Return (X, Y) of the center of cell containing provided text 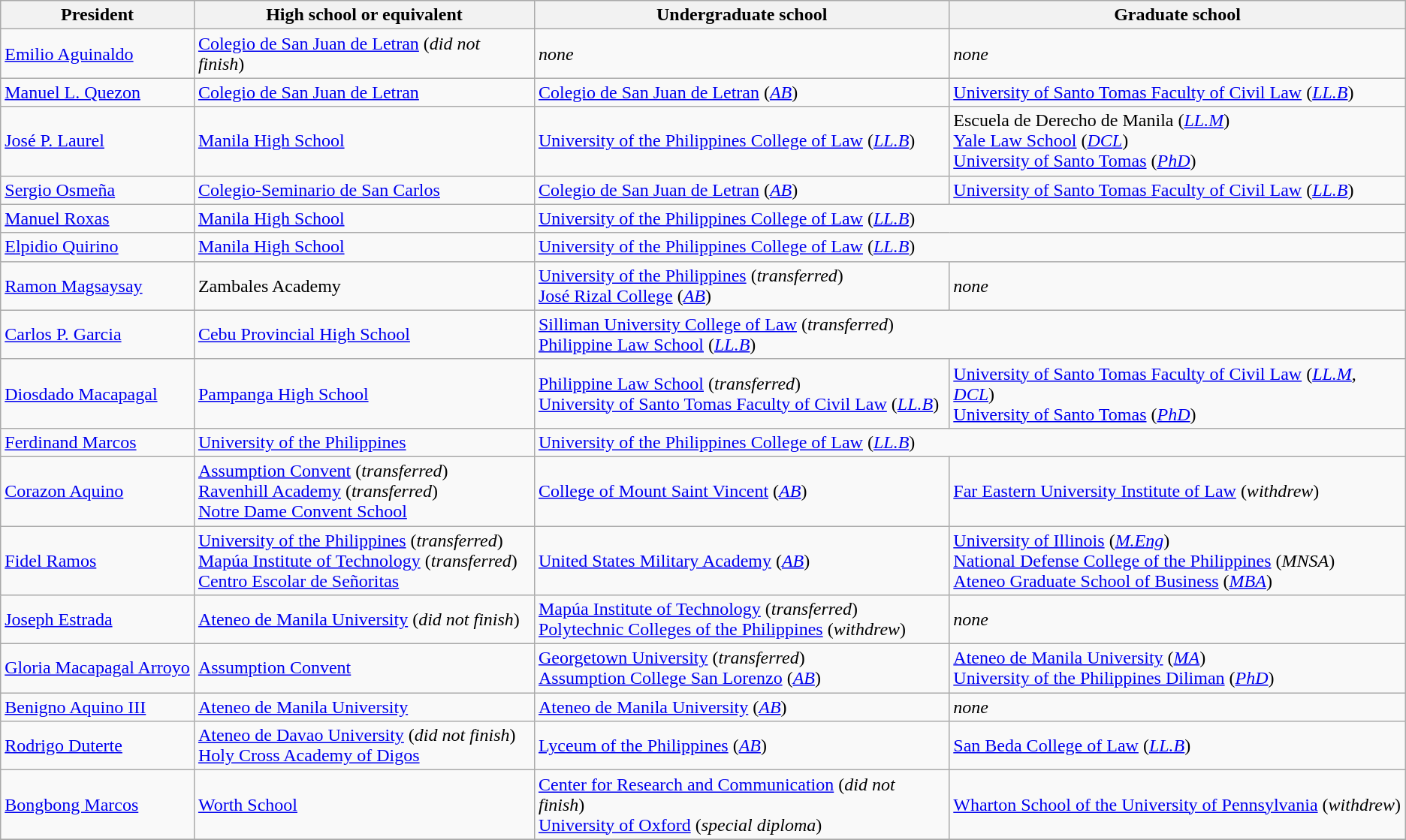
Center for Research and Communication (did not finish) University of Oxford (special diploma) (741, 805)
Sergio Osmeña (98, 190)
Escuela de Derecho de Manila (LL.M) Yale Law School (DCL) University of Santo Tomas (PhD) (1178, 141)
Ramon Magsaysay (98, 285)
Manuel L. Quezon (98, 92)
University of the Philippines (transferred) Mapúa Institute of Technology (transferred) Centro Escolar de Señoritas (364, 560)
Carlos P. Garcia (98, 335)
Bongbong Marcos (98, 805)
Diosdado Macapagal (98, 393)
Assumption Convent (transferred) Ravenhill Academy (transferred) Notre Dame Convent School (364, 491)
United States Military Academy (AB) (741, 560)
Ateneo de Manila University (did not finish) (364, 620)
Colegio de San Juan de Letran (did not finish) (364, 54)
Benigno Aquino III (98, 707)
University of the Philippines (transferred) José Rizal College (AB) (741, 285)
Rodrigo Duterte (98, 746)
Ateneo de Manila University (364, 707)
Joseph Estrada (98, 620)
College of Mount Saint Vincent (AB) (741, 491)
Philippine Law School (transferred) University of Santo Tomas Faculty of Civil Law (LL.B) (741, 393)
Georgetown University (transferred) Assumption College San Lorenzo (AB) (741, 668)
Colegio-Seminario de San Carlos (364, 190)
Manuel Roxas (98, 218)
Mapúa Institute of Technology (transferred) Polytechnic Colleges of the Philippines (withdrew) (741, 620)
Lyceum of the Philippines (AB) (741, 746)
High school or equivalent (364, 15)
University of Illinois (M.Eng) National Defense College of the Philippines (MNSA) Ateneo Graduate School of Business (MBA) (1178, 560)
Ateneo de Davao University (did not finish) Holy Cross Academy of Digos (364, 746)
Emilio Aguinaldo (98, 54)
Ferdinand Marcos (98, 442)
Worth School (364, 805)
Far Eastern University Institute of Law (withdrew) (1178, 491)
Elpidio Quirino (98, 247)
Corazon Aquino (98, 491)
Assumption Convent (364, 668)
Wharton School of the University of Pennsylvania (withdrew) (1178, 805)
Undergraduate school (741, 15)
Pampanga High School (364, 393)
San Beda College of Law (LL.B) (1178, 746)
Graduate school (1178, 15)
Fidel Ramos (98, 560)
Cebu Provincial High School (364, 335)
Colegio de San Juan de Letran (364, 92)
Zambales Academy (364, 285)
José P. Laurel (98, 141)
Gloria Macapagal Arroyo (98, 668)
Ateneo de Manila University (AB) (741, 707)
Silliman University College of Law (transferred) Philippine Law School (LL.B) (970, 335)
Ateneo de Manila University (MA) University of the Philippines Diliman (PhD) (1178, 668)
University of Santo Tomas Faculty of Civil Law (LL.M, DCL) University of Santo Tomas (PhD) (1178, 393)
University of the Philippines (364, 442)
President (98, 15)
